Provide the [x, y] coordinate of the cell's center where the given text is located.  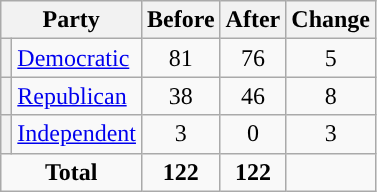
Total [72, 172]
Independent [77, 134]
5 [331, 58]
Change [331, 20]
Before [180, 20]
8 [331, 96]
0 [253, 134]
46 [253, 96]
76 [253, 58]
Democratic [77, 58]
38 [180, 96]
Party [72, 20]
81 [180, 58]
Republican [77, 96]
After [253, 20]
